Locate the cell with the specified text and output its (x, y) center coordinate. 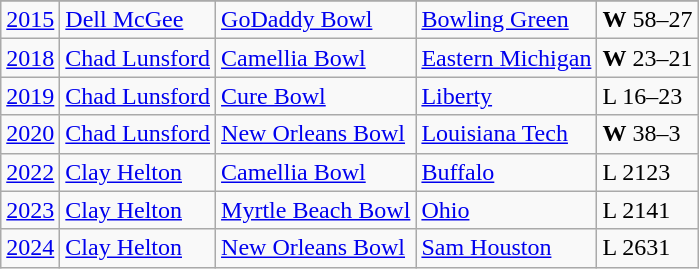
Cure Bowl (316, 96)
2019 (30, 96)
Buffalo (506, 172)
L 16–23 (648, 96)
Sam Houston (506, 248)
L 2141 (648, 210)
Bowling Green (506, 20)
Myrtle Beach Bowl (316, 210)
2018 (30, 58)
Dell McGee (138, 20)
Ohio (506, 210)
GoDaddy Bowl (316, 20)
Eastern Michigan (506, 58)
W 38–3 (648, 134)
L 2631 (648, 248)
W 58–27 (648, 20)
Louisiana Tech (506, 134)
2015 (30, 20)
L 2123 (648, 172)
2020 (30, 134)
2024 (30, 248)
Liberty (506, 96)
2022 (30, 172)
W 23–21 (648, 58)
2023 (30, 210)
